Capture the cell that displays the provided text and extract its (x, y) central coordinate. 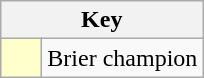
Brier champion (122, 58)
Key (102, 20)
